Pinpoint the cell where the given text exists, returning its [X, Y] midpoint coordinate. 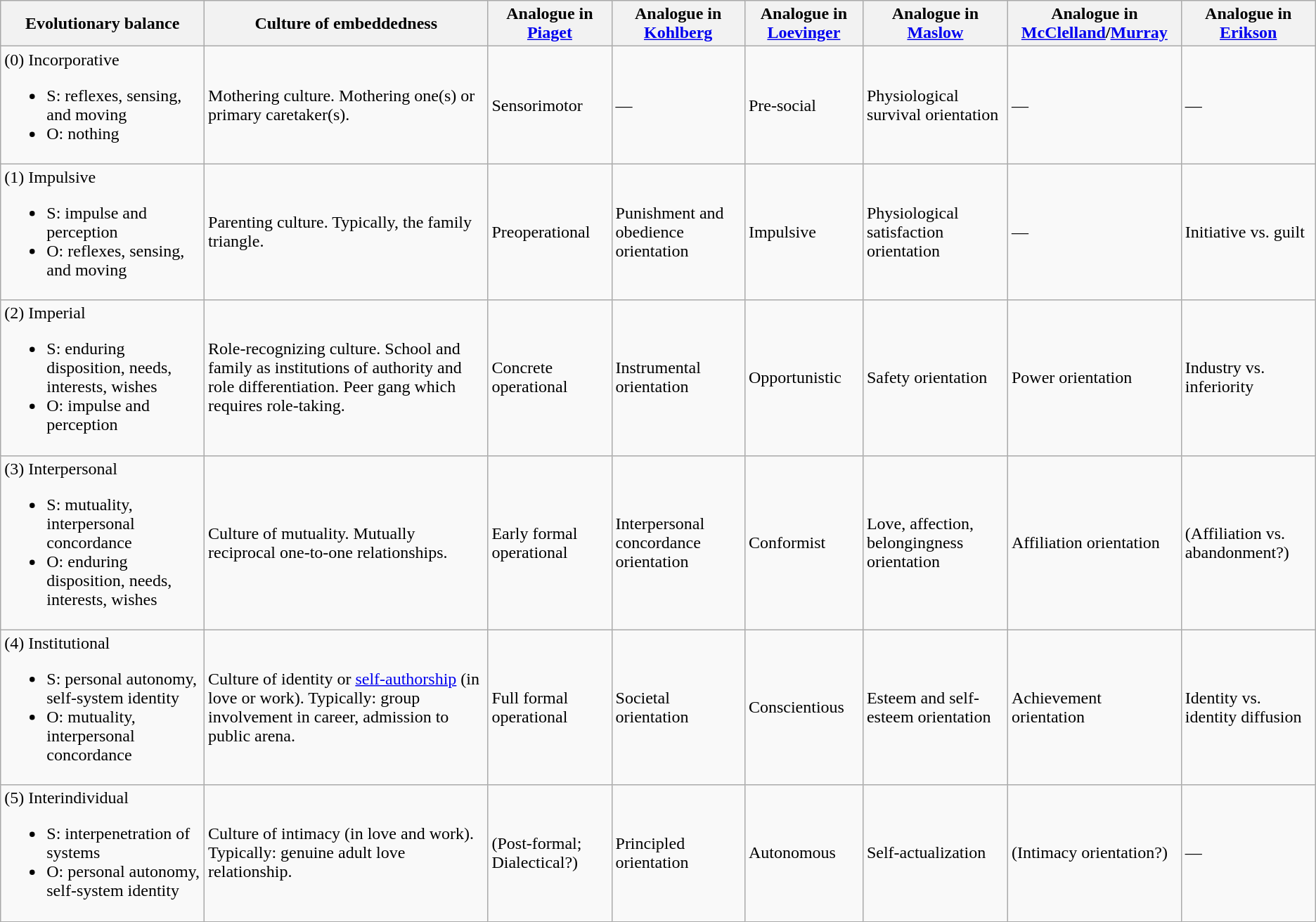
Preoperational [550, 232]
(Affiliation vs. abandonment?) [1249, 543]
Pre-social [804, 105]
Parenting culture. Typically, the family triangle. [346, 232]
Culture of embeddedness [346, 24]
Societal orientation [678, 707]
Culture of intimacy (in love and work). Typically: genuine adult love relationship. [346, 853]
Love, affection, belongingness orientation [935, 543]
(3) InterpersonalS: mutuality, interpersonal concordanceO: enduring disposition, needs, interests, wishes [103, 543]
Mothering culture. Mothering one(s) or primary caretaker(s). [346, 105]
Opportunistic [804, 378]
Analogue in Piaget [550, 24]
Physiological survival orientation [935, 105]
Physiological satisfaction orientation [935, 232]
Role-recognizing culture. School and family as institutions of authority and role differentiation. Peer gang which requires role-taking. [346, 378]
Evolutionary balance [103, 24]
Interpersonal concordance orientation [678, 543]
Early formal operational [550, 543]
(5) InterindividualS: interpenetration of systemsO: personal autonomy, self-system identity [103, 853]
Achievement orientation [1094, 707]
(0) IncorporativeS: reflexes, sensing, and movingO: nothing [103, 105]
Conscientious [804, 707]
Impulsive [804, 232]
(4) InstitutionalS: personal autonomy, self-system identityO: mutuality, interpersonal concordance [103, 707]
Self-actualization [935, 853]
Esteem and self-esteem orientation [935, 707]
Punishment and obedience orientation [678, 232]
Industry vs. inferiority [1249, 378]
Affiliation orientation [1094, 543]
Culture of mutuality. Mutually reciprocal one-to-one relationships. [346, 543]
Full formal operational [550, 707]
Analogue in Maslow [935, 24]
Sensorimotor [550, 105]
Identity vs. identity diffusion [1249, 707]
Initiative vs. guilt [1249, 232]
Power orientation [1094, 378]
Instrumental orientation [678, 378]
(Intimacy orientation?) [1094, 853]
Concrete operational [550, 378]
Analogue in McClelland/Murray [1094, 24]
(1) ImpulsiveS: impulse and perceptionO: reflexes, sensing, and moving [103, 232]
Analogue in Kohlberg [678, 24]
Analogue in Erikson [1249, 24]
Principled orientation [678, 853]
(Post-formal; Dialectical?) [550, 853]
Conformist [804, 543]
(2) ImperialS: enduring disposition, needs, interests, wishesO: impulse and perception [103, 378]
Culture of identity or self-authorship (in love or work). Typically: group involvement in career, admission to public arena. [346, 707]
Analogue in Loevinger [804, 24]
Safety orientation [935, 378]
Autonomous [804, 853]
